Identify which cell holds the provided text, then report its (x, y) central coordinate. 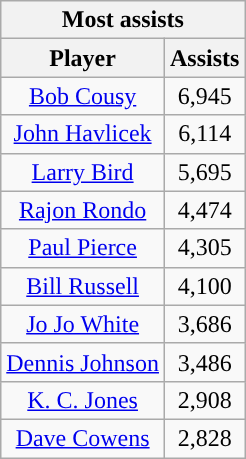
Larry Bird (83, 172)
4,474 (204, 210)
2,908 (204, 400)
Bob Cousy (83, 96)
Paul Pierce (83, 248)
Dennis Johnson (83, 362)
6,114 (204, 134)
4,305 (204, 248)
Assists (204, 58)
John Havlicek (83, 134)
Bill Russell (83, 286)
Jo Jo White (83, 324)
6,945 (204, 96)
Most assists (123, 20)
5,695 (204, 172)
3,686 (204, 324)
K. C. Jones (83, 400)
3,486 (204, 362)
4,100 (204, 286)
2,828 (204, 438)
Dave Cowens (83, 438)
Rajon Rondo (83, 210)
Player (83, 58)
